Capture the cell that displays the provided text and extract its (X, Y) central coordinate. 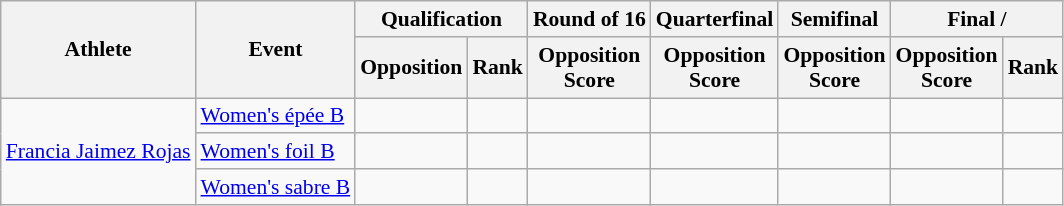
Women's foil B (276, 152)
Francia Jaimez Rojas (98, 152)
Women's épée B (276, 116)
Women's sabre B (276, 187)
Athlete (98, 50)
Event (276, 50)
Quarterfinal (715, 19)
Opposition (411, 68)
Round of 16 (590, 19)
Qualification (442, 19)
Final / (978, 19)
Semifinal (834, 19)
